For the text-containing cell, return its midpoint in [X, Y] coordinate format. 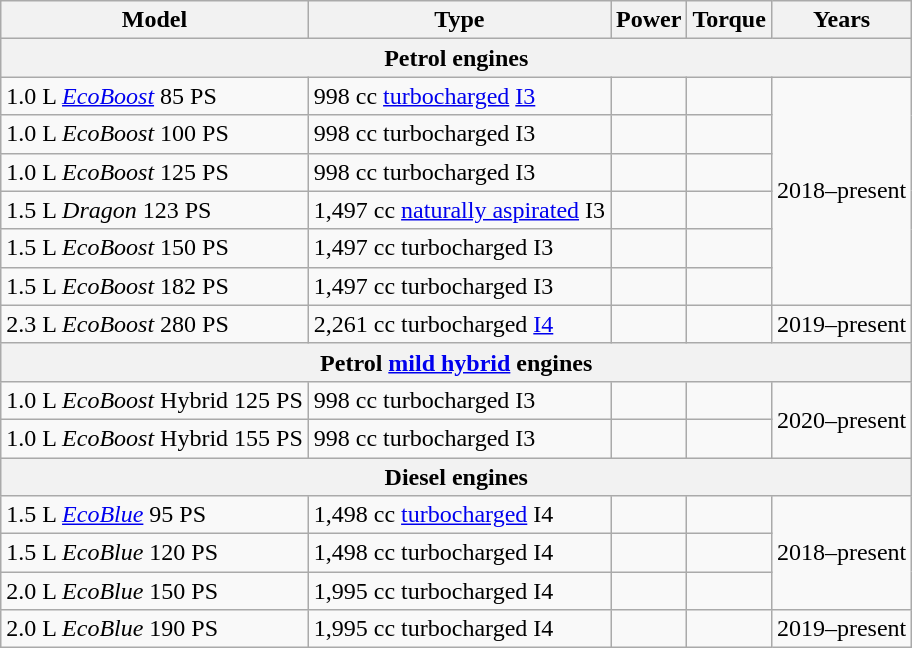
Years [841, 20]
1.5 L EcoBoost 150 PS [155, 248]
2.0 L EcoBlue 190 PS [155, 629]
2,261 cc turbocharged I4 [459, 324]
Power [649, 20]
1.5 L Dragon 123 PS [155, 210]
2.0 L EcoBlue 150 PS [155, 591]
1.0 L EcoBoost 125 PS [155, 172]
Petrol mild hybrid engines [456, 362]
2.3 L EcoBoost 280 PS [155, 324]
Petrol engines [456, 58]
1.0 L EcoBoost Hybrid 155 PS [155, 438]
Model [155, 20]
2020–present [841, 419]
1.5 L EcoBoost 182 PS [155, 286]
1.0 L EcoBoost 85 PS [155, 96]
Torque [729, 20]
1.0 L EcoBoost Hybrid 125 PS [155, 400]
1.5 L EcoBlue 120 PS [155, 553]
1.0 L EcoBoost 100 PS [155, 134]
Diesel engines [456, 477]
1,497 cc naturally aspirated I3 [459, 210]
1.5 L EcoBlue 95 PS [155, 515]
Type [459, 20]
